Scan for the cell matching the given text and deliver its [x, y] coordinate at center. 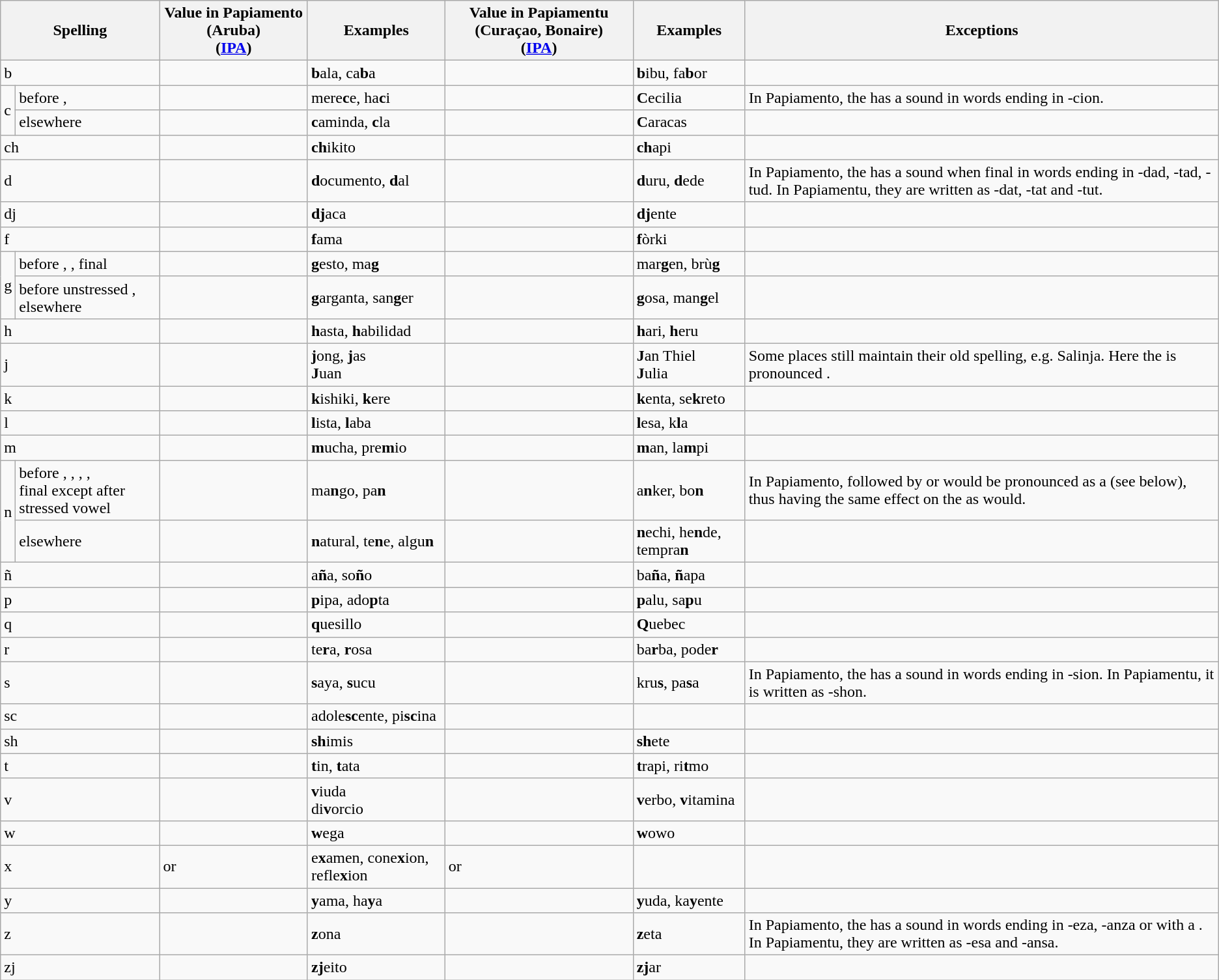
Spelling [80, 31]
ñ [80, 575]
bibu, fabor [689, 73]
n [8, 512]
duru, dede [689, 181]
fòrki [689, 239]
t [80, 766]
zona [376, 934]
zeta [689, 934]
d [80, 181]
In Papiamento, the has a sound in words ending in -sion. In Papiamentu, it is written as -shon. [982, 682]
r [80, 649]
c [8, 110]
viudadivorcio [376, 800]
m [80, 448]
Some places still maintain their old spelling, e.g. Salinja. Here the is pronounced . [982, 365]
pipa, adopta [376, 600]
verbo, vitamina [689, 800]
examen, conexion, reflexion [376, 866]
Jan ThielJulia [689, 365]
y [80, 901]
merece, haci [376, 98]
barba, poder [689, 649]
documento, dal [376, 181]
krus, pasa [689, 682]
dj [80, 214]
natural, tene, algun [376, 542]
before , , final [87, 264]
wowo [689, 833]
saya, sucu [376, 682]
Caracas [689, 122]
aña, soño [376, 575]
man, lampi [689, 448]
z [80, 934]
bala, caba [376, 73]
yuda, kayente [689, 901]
before , , , ,final except after stressed vowel [87, 490]
In Papiamento, followed by or would be pronounced as a (see below), thus having the same effect on the as would. [982, 490]
tin, tata [376, 766]
s [80, 682]
before , [87, 98]
f [80, 239]
w [80, 833]
nechi, hende, tempran [689, 542]
caminda, cla [376, 122]
fama [376, 239]
palu, sapu [689, 600]
djaca [376, 214]
tera, rosa [376, 649]
yama, haya [376, 901]
zj [80, 968]
v [80, 800]
hasta, habilidad [376, 331]
p [80, 600]
chikito [376, 147]
kenta, sekreto [689, 398]
Value in Papiamento (Aruba)(IPA) [234, 31]
l [80, 423]
hari, heru [689, 331]
gesto, mag [376, 264]
Cecilia [689, 98]
shimis [376, 741]
Value in Papiamentu (Curaçao, Bonaire)(IPA) [539, 31]
baña, ñapa [689, 575]
sc [80, 716]
mango, pan [376, 490]
shete [689, 741]
chapi [689, 147]
g [8, 285]
garganta, sanger [376, 297]
k [80, 398]
wega [376, 833]
kishiki, kere [376, 398]
Exceptions [982, 31]
before unstressed , elsewhere [87, 297]
j [80, 365]
In Papiamento, the has a sound in words ending in -cion. [982, 98]
lesa, kla [689, 423]
jong, jasJuan [376, 365]
zjar [689, 968]
quesillo [376, 624]
sh [80, 741]
gosa, mangel [689, 297]
lista, laba [376, 423]
djente [689, 214]
x [80, 866]
q [80, 624]
In Papiamento, the has a sound in words ending in -eza, -anza or with a . In Papiamentu, they are written as -esa and -ansa. [982, 934]
anker, bon [689, 490]
b [80, 73]
adolescente, piscina [376, 716]
ch [80, 147]
trapi, ritmo [689, 766]
In Papiamento, the has a sound when final in words ending in -dad, -tad, -tud. In Papiamentu, they are written as -dat, -tat and -tut. [982, 181]
h [80, 331]
zjeito [376, 968]
mucha, premio [376, 448]
margen, brùg [689, 264]
Quebec [689, 624]
